Output the (x, y) coordinate of the center of the cell containing the given text.  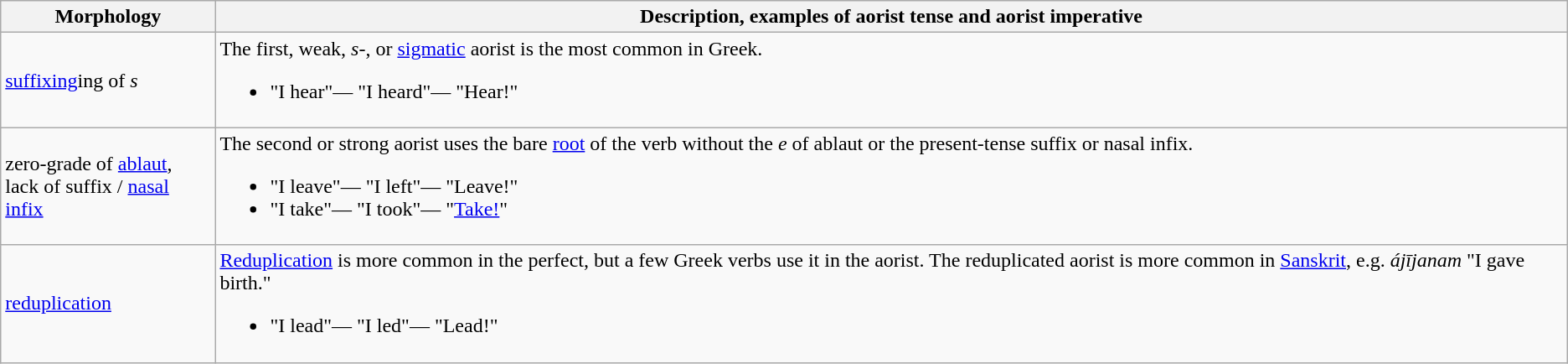
suffixinging of s (108, 81)
The first, weak, s-, or sigmatic aorist is the most common in Greek. "I hear"— "I heard"— "Hear!" (891, 81)
Description, examples of aorist tense and aorist imperative (891, 17)
Morphology (108, 17)
zero-grade of ablaut,lack of suffix / nasal infix (108, 186)
reduplication (108, 304)
